Find where the given text appears and provide that cell's center as [X, Y] coordinate. 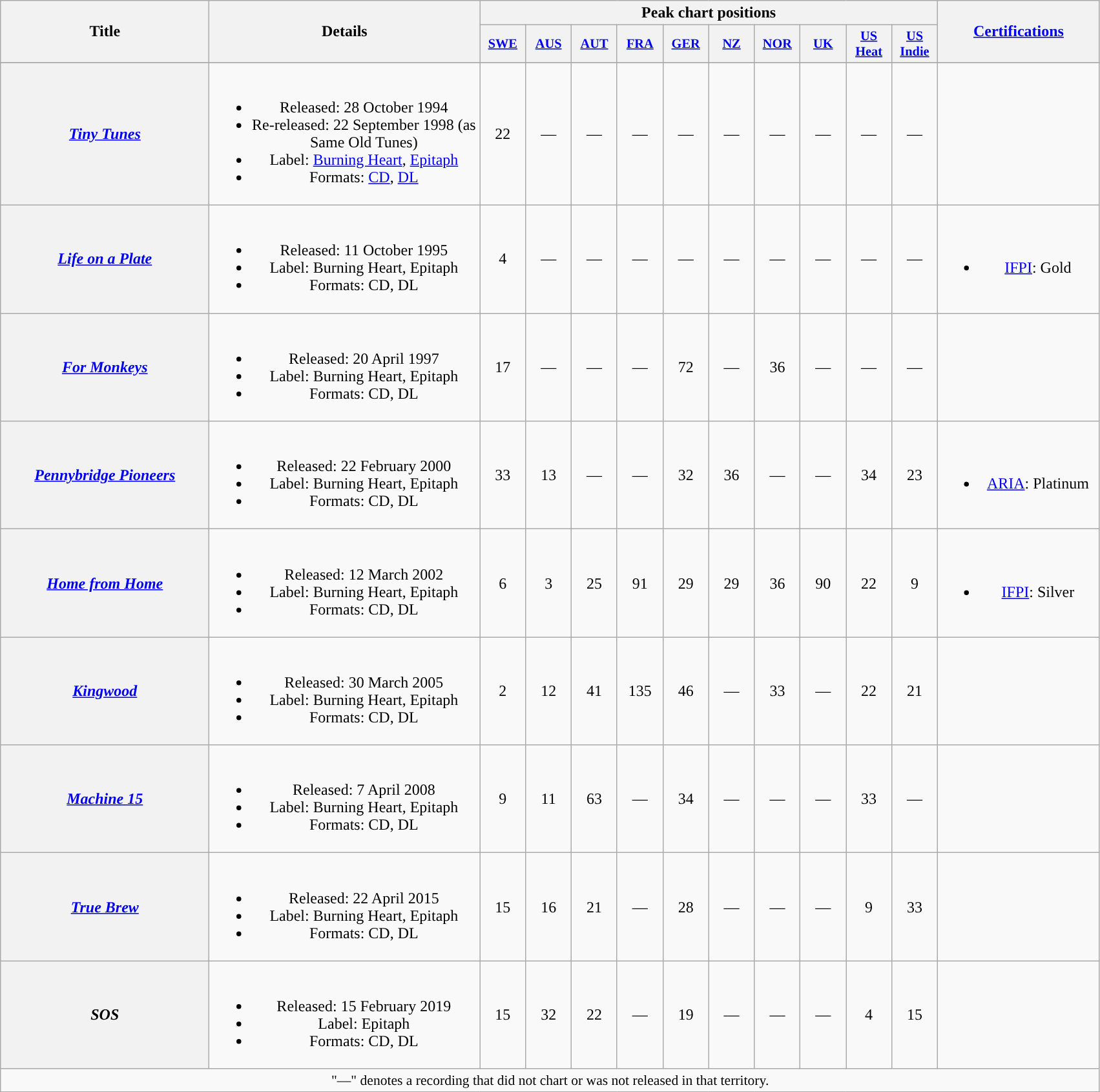
Released: 20 April 1997Label: Burning Heart, EpitaphFormats: CD, DL [345, 367]
90 [823, 583]
12 [549, 691]
AUT [594, 44]
IFPI: Gold [1018, 260]
Details [345, 32]
11 [549, 799]
Released: 22 April 2015Label: Burning Heart, EpitaphFormats: CD, DL [345, 907]
NOR [778, 44]
SOS [105, 1014]
"—" denotes a recording that did not chart or was not released in that territory. [550, 1080]
25 [594, 583]
Released: 7 April 2008Label: Burning Heart, EpitaphFormats: CD, DL [345, 799]
41 [594, 691]
46 [686, 691]
GER [686, 44]
SWE [503, 44]
ARIA: Platinum [1018, 476]
Released: 12 March 2002Label: Burning Heart, EpitaphFormats: CD, DL [345, 583]
Tiny Tunes [105, 133]
Released: 30 March 2005Label: Burning Heart, EpitaphFormats: CD, DL [345, 691]
63 [594, 799]
6 [503, 583]
UK [823, 44]
3 [549, 583]
Pennybridge Pioneers [105, 476]
16 [549, 907]
Released: 11 October 1995Label: Burning Heart, EpitaphFormats: CD, DL [345, 260]
Kingwood [105, 691]
Certifications [1018, 32]
FRA [639, 44]
17 [503, 367]
Machine 15 [105, 799]
Home from Home [105, 583]
Peak chart positions [709, 13]
2 [503, 691]
AUS [549, 44]
USIndie [915, 44]
Life on a Plate [105, 260]
IFPI: Silver [1018, 583]
True Brew [105, 907]
Released: 15 February 2019Label: EpitaphFormats: CD, DL [345, 1014]
NZ [731, 44]
72 [686, 367]
Released: 28 October 1994Re-released: 22 September 1998 (as Same Old Tunes)Label: Burning Heart, EpitaphFormats: CD, DL [345, 133]
USHeat [869, 44]
19 [686, 1014]
23 [915, 476]
For Monkeys [105, 367]
28 [686, 907]
135 [639, 691]
91 [639, 583]
Released: 22 February 2000Label: Burning Heart, EpitaphFormats: CD, DL [345, 476]
13 [549, 476]
Title [105, 32]
